Output the [x, y] coordinate of the center of the cell containing the given text.  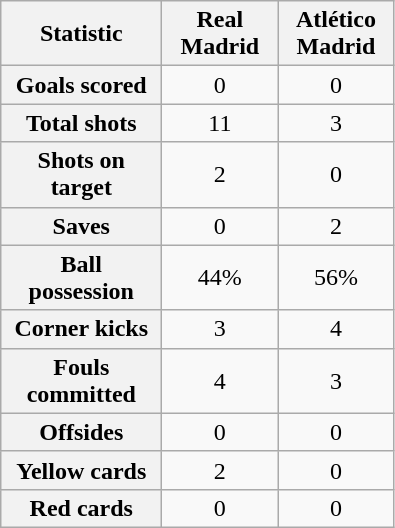
44% [220, 278]
Corner kicks [82, 329]
Yellow cards [82, 470]
Fouls committed [82, 380]
Saves [82, 226]
Shots on target [82, 174]
Goals scored [82, 85]
Statistic [82, 34]
Total shots [82, 123]
Atlético Madrid [336, 34]
11 [220, 123]
Red cards [82, 508]
56% [336, 278]
Ball possession [82, 278]
Offsides [82, 432]
Real Madrid [220, 34]
